Search for the cell housing the specified text and yield its (X, Y) center coordinate. 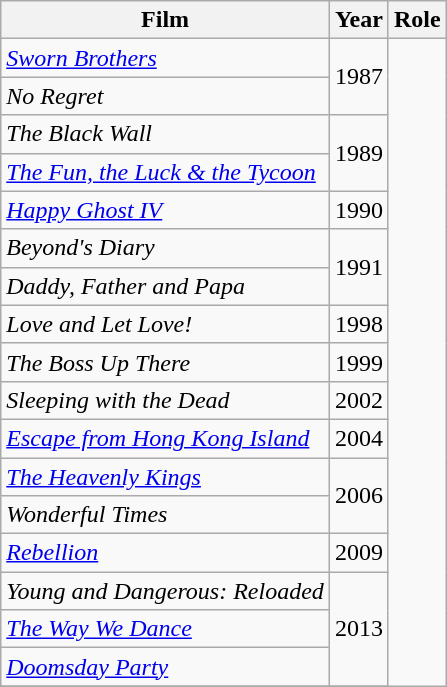
2013 (358, 629)
Daddy, Father and Papa (166, 286)
2002 (358, 400)
1989 (358, 153)
Film (166, 20)
1998 (358, 324)
1987 (358, 77)
The Black Wall (166, 134)
The Heavenly Kings (166, 477)
2009 (358, 553)
Young and Dangerous: Reloaded (166, 591)
Role (417, 20)
Beyond's Diary (166, 248)
1999 (358, 362)
Happy Ghost IV (166, 210)
Wonderful Times (166, 515)
The Fun, the Luck & the Tycoon (166, 172)
1991 (358, 267)
The Way We Dance (166, 629)
2006 (358, 496)
1990 (358, 210)
Year (358, 20)
Escape from Hong Kong Island (166, 438)
Sworn Brothers (166, 58)
Love and Let Love! (166, 324)
Doomsday Party (166, 667)
The Boss Up There (166, 362)
2004 (358, 438)
Rebellion (166, 553)
No Regret (166, 96)
Sleeping with the Dead (166, 400)
